Locate the cell with the specified text and output its (X, Y) center coordinate. 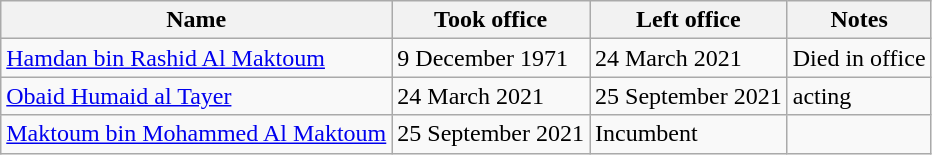
Left office (689, 20)
Hamdan bin Rashid Al Maktoum (196, 58)
Died in office (859, 58)
Took office (491, 20)
Incumbent (689, 134)
Maktoum bin Mohammed Al Maktoum (196, 134)
9 December 1971 (491, 58)
Obaid Humaid al Tayer (196, 96)
Notes (859, 20)
acting (859, 96)
Name (196, 20)
